Extract the [X, Y] coordinate from the center of the cell holding the provided text.  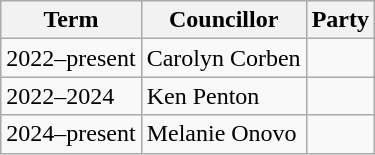
Ken Penton [224, 96]
Melanie Onovo [224, 134]
Term [71, 20]
2022–present [71, 58]
Carolyn Corben [224, 58]
Councillor [224, 20]
Party [340, 20]
2022–2024 [71, 96]
2024–present [71, 134]
